Search for the cell housing the specified text and yield its [x, y] center coordinate. 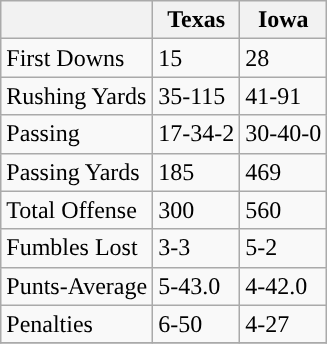
300 [196, 210]
Total Offense [77, 210]
15 [196, 58]
Iowa [284, 20]
First Downs [77, 58]
3-3 [196, 248]
185 [196, 172]
4-42.0 [284, 286]
5-2 [284, 248]
Rushing Yards [77, 96]
4-27 [284, 324]
Punts-Average [77, 286]
Penalties [77, 324]
Passing [77, 134]
30-40-0 [284, 134]
Texas [196, 20]
Passing Yards [77, 172]
560 [284, 210]
6-50 [196, 324]
41-91 [284, 96]
5-43.0 [196, 286]
17-34-2 [196, 134]
Fumbles Lost [77, 248]
28 [284, 58]
35-115 [196, 96]
469 [284, 172]
